Detect which cell encompasses the target text, then output its [x, y] center coordinate. 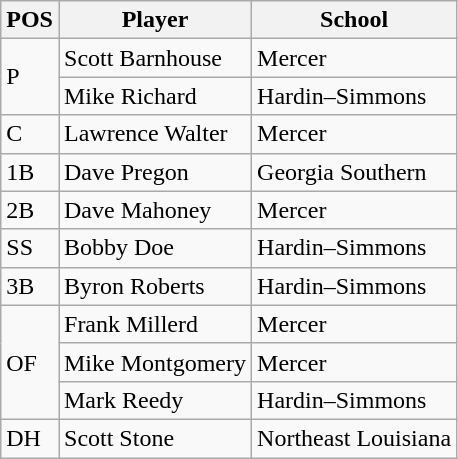
1B [30, 172]
Frank Millerd [154, 324]
Georgia Southern [354, 172]
3B [30, 286]
DH [30, 438]
Dave Pregon [154, 172]
P [30, 77]
Scott Barnhouse [154, 58]
OF [30, 362]
SS [30, 248]
Mike Montgomery [154, 362]
POS [30, 20]
School [354, 20]
Bobby Doe [154, 248]
2B [30, 210]
C [30, 134]
Northeast Louisiana [354, 438]
Mark Reedy [154, 400]
Mike Richard [154, 96]
Scott Stone [154, 438]
Lawrence Walter [154, 134]
Player [154, 20]
Dave Mahoney [154, 210]
Byron Roberts [154, 286]
